Provide the [X, Y] coordinate of the cell's center where the given text is located.  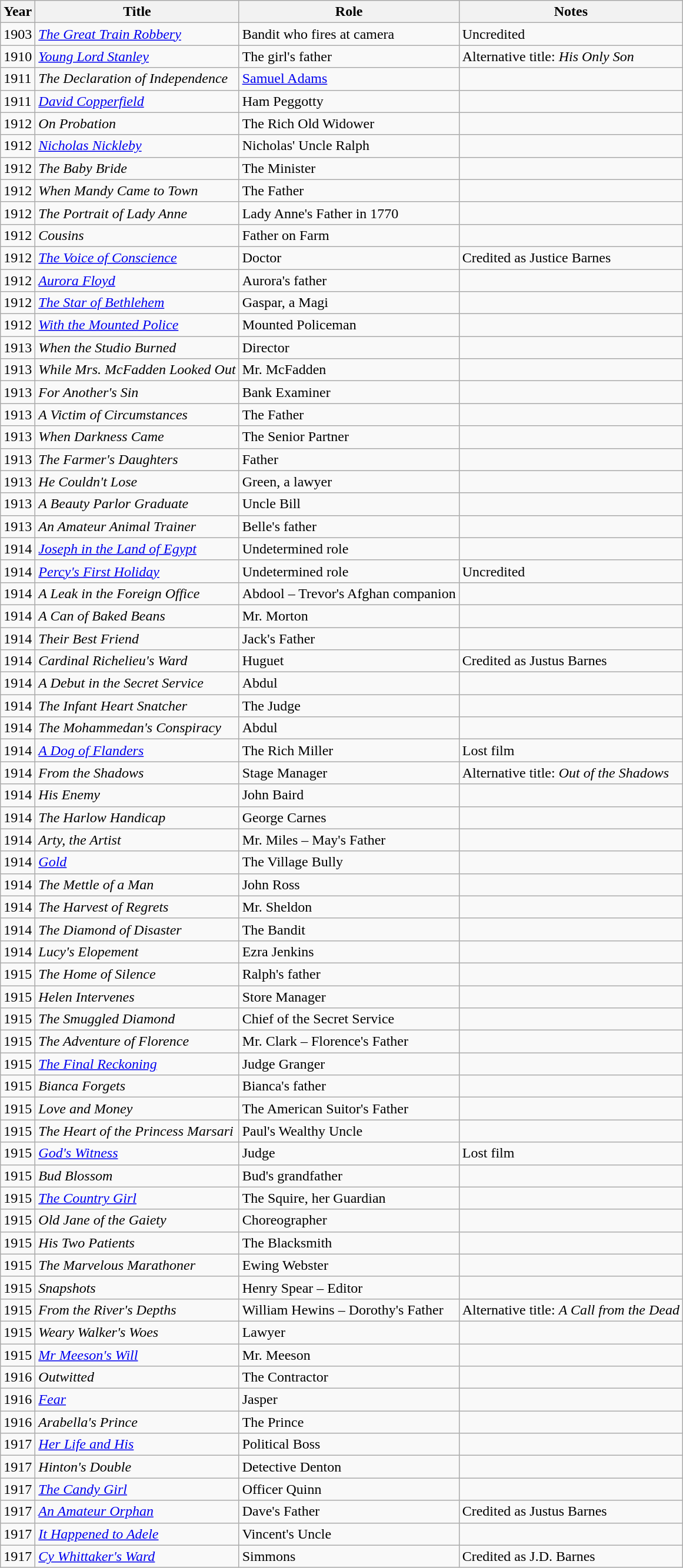
Belle's father [349, 526]
Year [18, 12]
The Infant Heart Snatcher [137, 706]
The Great Train Robbery [137, 34]
The Harvest of Regrets [137, 907]
Bianca Forgets [137, 1086]
From the River's Depths [137, 1310]
The Harlow Handicap [137, 818]
The Home of Silence [137, 974]
Lawyer [349, 1332]
Jack's Father [349, 638]
A Victim of Circumstances [137, 415]
The Star of Bethlehem [137, 303]
Joseph in the Land of Egypt [137, 549]
The Country Girl [137, 1198]
The Contractor [349, 1377]
Chief of the Secret Service [349, 1019]
While Mrs. McFadden Looked Out [137, 370]
Jasper [349, 1400]
Ewing Webster [349, 1265]
Title [137, 12]
Bandit who fires at camera [349, 34]
Aurora's father [349, 281]
The Mettle of a Man [137, 885]
Political Boss [349, 1444]
Store Manager [349, 997]
Mr. Meeson [349, 1355]
Alternative title: A Call from the Dead [571, 1310]
Nicholas' Uncle Ralph [349, 146]
The Prince [349, 1422]
Vincent's Uncle [349, 1534]
With the Mounted Police [137, 325]
A Beauty Parlor Graduate [137, 504]
Mr. Morton [349, 616]
Lady Anne's Father in 1770 [349, 213]
Bianca's father [349, 1086]
The Voice of Conscience [137, 258]
A Dog of Flanders [137, 750]
An Amateur Animal Trainer [137, 526]
The Adventure of Florence [137, 1042]
Samuel Adams [349, 79]
Credited as Justice Barnes [571, 258]
Young Lord Stanley [137, 56]
Cardinal Richelieu's Ward [137, 661]
Hinton's Double [137, 1467]
Old Jane of the Gaiety [137, 1220]
David Copperfield [137, 101]
Ham Peggotty [349, 101]
Weary Walker's Woes [137, 1332]
The Portrait of Lady Anne [137, 213]
A Can of Baked Beans [137, 616]
Henry Spear – Editor [349, 1287]
The American Suitor's Father [349, 1109]
1910 [18, 56]
The Smuggled Diamond [137, 1019]
1903 [18, 34]
Detective Denton [349, 1467]
Simmons [349, 1556]
Alternative title: His Only Son [571, 56]
The Mohammedan's Conspiracy [137, 728]
Bank Examiner [349, 392]
Outwitted [137, 1377]
God's Witness [137, 1153]
Mounted Policeman [349, 325]
Mr. McFadden [349, 370]
Notes [571, 12]
The Village Bully [349, 862]
The Squire, her Guardian [349, 1198]
Paul's Wealthy Uncle [349, 1131]
When the Studio Burned [137, 348]
Helen Intervenes [137, 997]
When Darkness Came [137, 437]
The Minister [349, 168]
William Hewins – Dorothy's Father [349, 1310]
Ezra Jenkins [349, 952]
John Baird [349, 795]
Alternative title: Out of the Shadows [571, 773]
Father [349, 459]
Father on Farm [349, 235]
A Debut in the Secret Service [137, 683]
Arabella's Prince [137, 1422]
Fear [137, 1400]
The Blacksmith [349, 1243]
Lucy's Elopement [137, 952]
Gaspar, a Magi [349, 303]
The Heart of the Princess Marsari [137, 1131]
George Carnes [349, 818]
For Another's Sin [137, 392]
Mr Meeson's Will [137, 1355]
Mr. Clark – Florence's Father [349, 1042]
John Ross [349, 885]
Their Best Friend [137, 638]
The Rich Old Widower [349, 124]
The Judge [349, 706]
Gold [137, 862]
Arty, the Artist [137, 840]
Dave's Father [349, 1512]
The Baby Bride [137, 168]
The Declaration of Independence [137, 79]
Credited as J.D. Barnes [571, 1556]
The Diamond of Disaster [137, 929]
Her Life and His [137, 1444]
It Happened to Adele [137, 1534]
Uncle Bill [349, 504]
Role [349, 12]
Bud's grandfather [349, 1176]
Director [349, 348]
Ralph's father [349, 974]
On Probation [137, 124]
Bud Blossom [137, 1176]
When Mandy Came to Town [137, 191]
The Bandit [349, 929]
Stage Manager [349, 773]
Green, a lawyer [349, 482]
The Candy Girl [137, 1489]
His Two Patients [137, 1243]
Cousins [137, 235]
He Couldn't Lose [137, 482]
Percy's First Holiday [137, 571]
The Marvelous Marathoner [137, 1265]
The girl's father [349, 56]
The Rich Miller [349, 750]
Officer Quinn [349, 1489]
Doctor [349, 258]
Huguet [349, 661]
Snapshots [137, 1287]
His Enemy [137, 795]
Choreographer [349, 1220]
Abdool – Trevor's Afghan companion [349, 593]
Mr. Sheldon [349, 907]
A Leak in the Foreign Office [137, 593]
Love and Money [137, 1109]
The Farmer's Daughters [137, 459]
Cy Whittaker's Ward [137, 1556]
The Final Reckoning [137, 1064]
Mr. Miles – May's Father [349, 840]
An Amateur Orphan [137, 1512]
The Senior Partner [349, 437]
Judge Granger [349, 1064]
From the Shadows [137, 773]
Nicholas Nickleby [137, 146]
Aurora Floyd [137, 281]
Judge [349, 1153]
